From the cell containing the given text, extract its center point as [X, Y] coordinate. 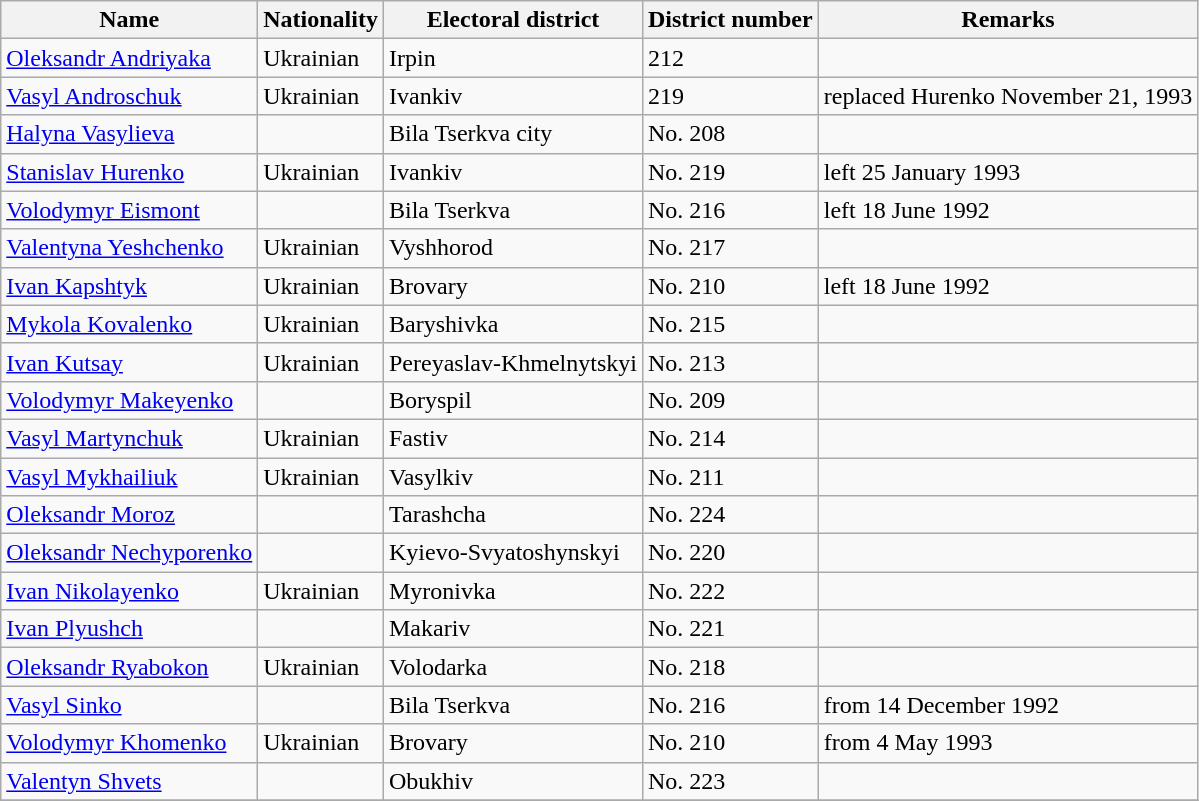
Valentyn Shvets [130, 781]
212 [730, 58]
Electoral district [512, 20]
Oleksandr Andriyaka [130, 58]
Volodarka [512, 667]
No. 222 [730, 591]
left 25 January 1993 [1008, 172]
Myronivka [512, 591]
Ivan Nikolayenko [130, 591]
Vasyl Mykhailiuk [130, 477]
from 4 May 1993 [1008, 743]
No. 220 [730, 553]
Ivan Kutsay [130, 362]
No. 218 [730, 667]
Volodymyr Khomenko [130, 743]
No. 208 [730, 134]
No. 211 [730, 477]
Irpin [512, 58]
Vasylkiv [512, 477]
Obukhiv [512, 781]
Bila Tserkva city [512, 134]
No. 223 [730, 781]
Name [130, 20]
District number [730, 20]
Oleksandr Moroz [130, 515]
Fastiv [512, 438]
No. 209 [730, 400]
Oleksandr Ryabokon [130, 667]
Ivan Kapshtyk [130, 286]
Halyna Vasylieva [130, 134]
No. 217 [730, 248]
Kyievo-Svyatoshynskyi [512, 553]
No. 221 [730, 629]
Volodymyr Eismont [130, 210]
No. 214 [730, 438]
219 [730, 96]
Ivan Plyushch [130, 629]
Tarashcha [512, 515]
No. 219 [730, 172]
Baryshivka [512, 324]
Vasyl Martynchuk [130, 438]
Makariv [512, 629]
Remarks [1008, 20]
Mykola Kovalenko [130, 324]
No. 224 [730, 515]
Oleksandr Nechyporenko [130, 553]
Vyshhorod [512, 248]
No. 215 [730, 324]
Pereyaslav-Khmelnytskyi [512, 362]
Boryspil [512, 400]
Vasyl Androschuk [130, 96]
replaced Hurenko November 21, 1993 [1008, 96]
No. 213 [730, 362]
Valentyna Yeshchenko [130, 248]
Stanislav Hurenko [130, 172]
from 14 December 1992 [1008, 705]
Volodymyr Makeyenko [130, 400]
Nationality [321, 20]
Vasyl Sinko [130, 705]
